For the text-containing cell, return its midpoint in (x, y) coordinate format. 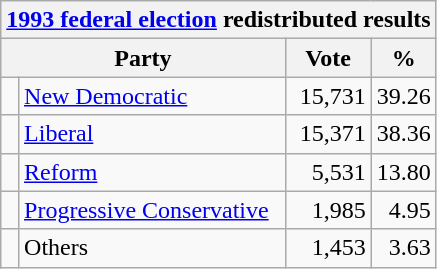
1,453 (328, 248)
Vote (328, 58)
39.26 (404, 96)
Liberal (152, 134)
Reform (152, 172)
13.80 (404, 172)
38.36 (404, 134)
New Democratic (152, 96)
1,985 (328, 210)
1993 federal election redistributed results (218, 20)
Others (152, 248)
% (404, 58)
Party (143, 58)
5,531 (328, 172)
15,731 (328, 96)
15,371 (328, 134)
3.63 (404, 248)
4.95 (404, 210)
Progressive Conservative (152, 210)
